Locate the cell with the specified text and output its [x, y] center coordinate. 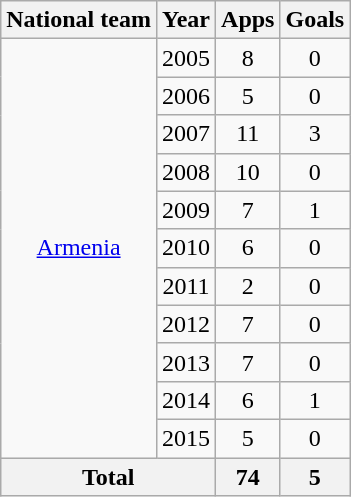
Goals [315, 20]
2012 [186, 324]
8 [248, 58]
Total [108, 477]
10 [248, 172]
2015 [186, 438]
2007 [186, 134]
2010 [186, 248]
2006 [186, 96]
74 [248, 477]
National team [79, 20]
Armenia [79, 248]
2009 [186, 210]
2005 [186, 58]
2011 [186, 286]
2014 [186, 400]
Apps [248, 20]
2013 [186, 362]
11 [248, 134]
2 [248, 286]
2008 [186, 172]
3 [315, 134]
Year [186, 20]
